From the cell containing the given text, extract its center point as (x, y) coordinate. 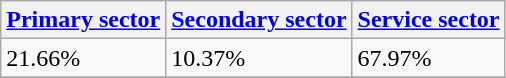
Primary sector (84, 20)
Secondary sector (259, 20)
67.97% (428, 58)
10.37% (259, 58)
21.66% (84, 58)
Service sector (428, 20)
